Detect which cell encompasses the target text, then output its [X, Y] center coordinate. 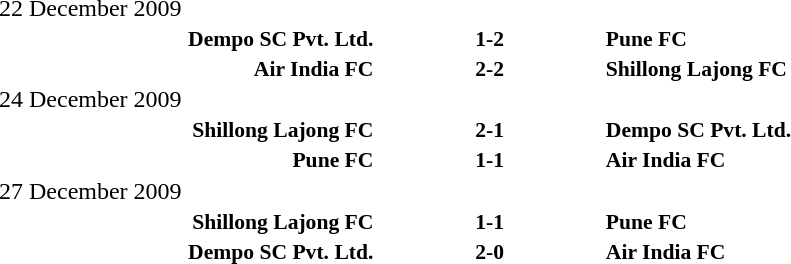
2-1 [489, 130]
1-2 [489, 38]
2-2 [489, 68]
